Detect which cell encompasses the target text, then output its (x, y) center coordinate. 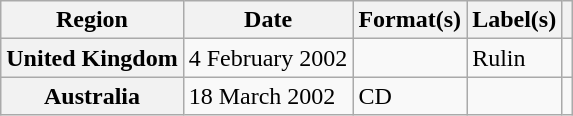
Format(s) (410, 20)
Label(s) (514, 20)
18 March 2002 (268, 96)
CD (410, 96)
Date (268, 20)
Australia (92, 96)
Region (92, 20)
Rulin (514, 58)
4 February 2002 (268, 58)
United Kingdom (92, 58)
